Return the [X, Y] coordinate for the center point of the cell that contains the specified text.  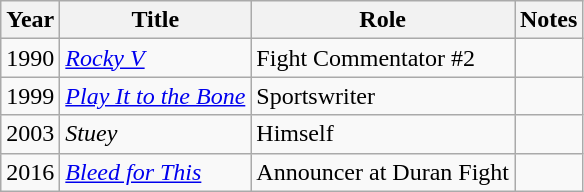
Notes [548, 20]
2003 [30, 134]
2016 [30, 172]
Bleed for This [156, 172]
Himself [383, 134]
Rocky V [156, 58]
1990 [30, 58]
Stuey [156, 134]
1999 [30, 96]
Title [156, 20]
Role [383, 20]
Sportswriter [383, 96]
Fight Commentator #2 [383, 58]
Play It to the Bone [156, 96]
Announcer at Duran Fight [383, 172]
Year [30, 20]
